From the cell containing the given text, extract its center point as [X, Y] coordinate. 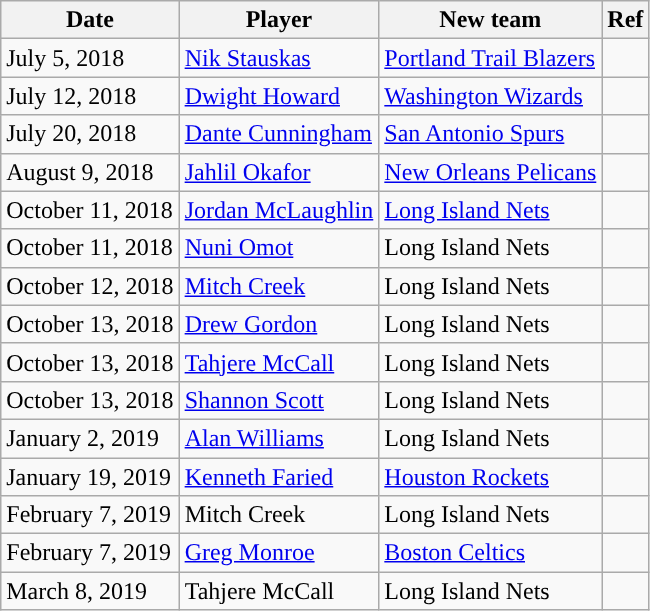
July 20, 2018 [90, 134]
Portland Trail Blazers [490, 58]
October 12, 2018 [90, 286]
Ref [626, 20]
Washington Wizards [490, 96]
Shannon Scott [279, 400]
Dwight Howard [279, 96]
San Antonio Spurs [490, 134]
August 9, 2018 [90, 172]
January 19, 2019 [90, 477]
Dante Cunningham [279, 134]
March 8, 2019 [90, 591]
Jahlil Okafor [279, 172]
Jordan McLaughlin [279, 210]
Nuni Omot [279, 248]
Kenneth Faried [279, 477]
Player [279, 20]
January 2, 2019 [90, 438]
Nik Stauskas [279, 58]
New team [490, 20]
Houston Rockets [490, 477]
Alan Williams [279, 438]
Drew Gordon [279, 324]
Boston Celtics [490, 553]
New Orleans Pelicans [490, 172]
July 12, 2018 [90, 96]
Greg Monroe [279, 553]
Date [90, 20]
July 5, 2018 [90, 58]
